Search for the cell housing the specified text and yield its (x, y) center coordinate. 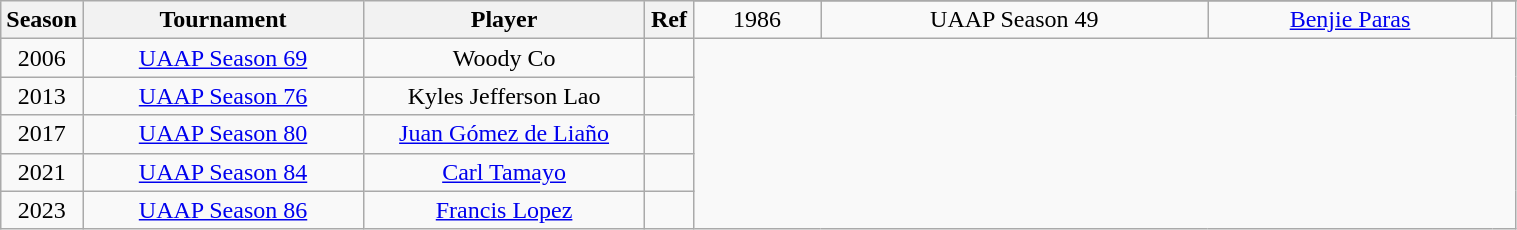
Juan Gómez de Liaño (504, 134)
Carl Tamayo (504, 172)
UAAP Season 76 (222, 96)
UAAP Season 80 (222, 134)
Woody Co (504, 58)
UAAP Season 86 (222, 210)
Tournament (222, 20)
2006 (42, 58)
UAAP Season 49 (1014, 20)
UAAP Season 84 (222, 172)
2013 (42, 96)
Ref (670, 20)
2021 (42, 172)
2023 (42, 210)
Francis Lopez (504, 210)
2017 (42, 134)
UAAP Season 69 (222, 58)
Benjie Paras (1350, 20)
1986 (756, 20)
Player (504, 20)
Kyles Jefferson Lao (504, 96)
Season (42, 20)
